For the text-containing cell, return its midpoint in [x, y] coordinate format. 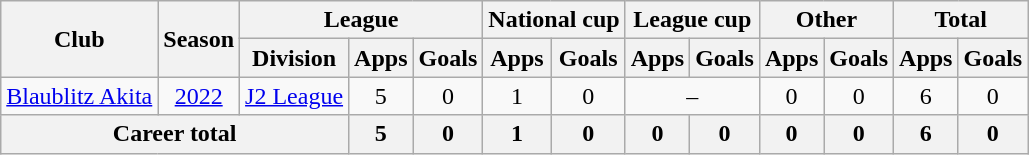
League [362, 20]
Other [826, 20]
J2 League [294, 96]
– [692, 96]
Blaublitz Akita [80, 96]
National cup [554, 20]
League cup [692, 20]
Career total [175, 134]
Season [199, 39]
Total [961, 20]
2022 [199, 96]
Division [294, 58]
Club [80, 39]
